For the text-containing cell, return its midpoint in [x, y] coordinate format. 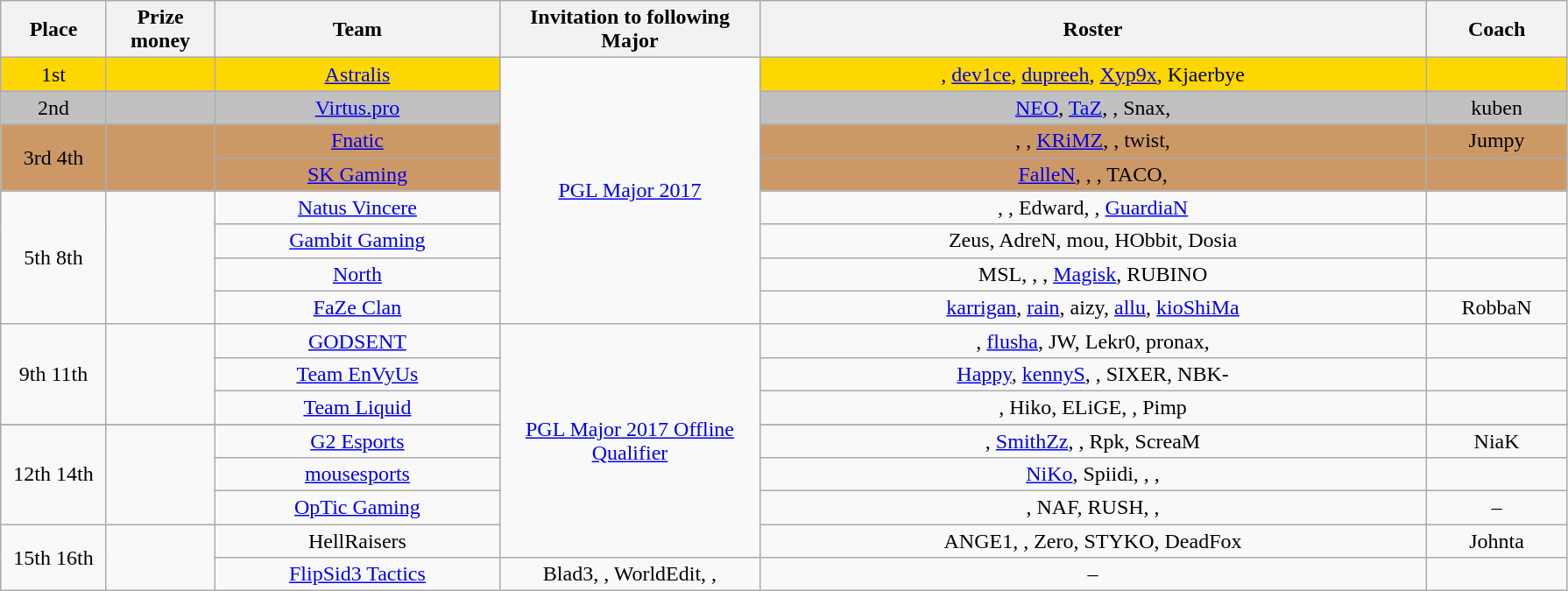
, , Edward, , GuardiaN [1093, 208]
Invitation to following Major [630, 30]
, flusha, JW, Lekr0, pronax, [1093, 341]
PGL Major 2017 Offline Qualifier [630, 440]
Natus Vincere [357, 208]
FlipSid3 Tactics [357, 574]
mousesports [357, 475]
Team EnVyUs [357, 374]
Gambit Gaming [357, 241]
NiaK [1496, 440]
PGL Major 2017 [630, 191]
NiKo, Spiidi, , , [1093, 475]
1st [54, 74]
North [357, 274]
Virtus.pro [357, 108]
Team Liquid [357, 407]
5th 8th [54, 257]
SK Gaming [357, 174]
, dev1ce, dupreeh, Xyp9x, Kjaerbye [1093, 74]
Coach [1496, 30]
Astralis [357, 74]
G2 Esports [357, 440]
, NAF, RUSH, , [1093, 508]
Blad3, , WorldEdit, , [630, 574]
OpTic Gaming [357, 508]
Team [357, 30]
15th 16th [54, 558]
GODSENT [357, 341]
Jumpy [1496, 141]
Roster [1093, 30]
Place [54, 30]
2nd [54, 108]
HellRaisers [357, 541]
Zeus, AdreN, mou, HObbit, Dosia [1093, 241]
kuben [1496, 108]
, Hiko, ELiGE, , Pimp [1093, 407]
Happy, kennyS, , SIXER, NBK- [1093, 374]
MSL, , , Magisk, RUBINO [1093, 274]
, SmithZz, , Rpk, ScreaM [1093, 440]
12th 14th [54, 474]
, , KRiMZ, , twist, [1093, 141]
FaZe Clan [357, 307]
Fnatic [357, 141]
RobbaN [1496, 307]
9th 11th [54, 374]
NEO, TaZ, , Snax, [1093, 108]
karrigan, rain, aizy, allu, kioShiMa [1093, 307]
Johnta [1496, 541]
ANGE1, , Zero, STYKO, DeadFox [1093, 541]
3rd 4th [54, 158]
Prize money [160, 30]
FalleN, , , TACO, [1093, 174]
